Return the [X, Y] coordinate for the center point of the cell that contains the specified text.  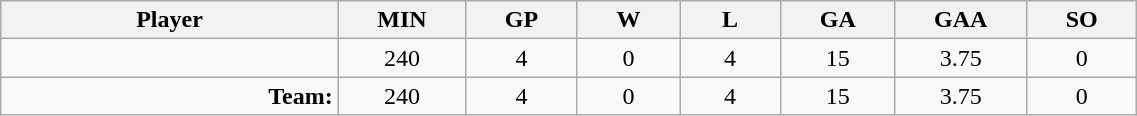
W [628, 20]
Player [170, 20]
MIN [402, 20]
SO [1081, 20]
L [730, 20]
GAA [961, 20]
Team: [170, 96]
GA [838, 20]
GP [522, 20]
